Scan for the cell matching the given text and deliver its [X, Y] coordinate at center. 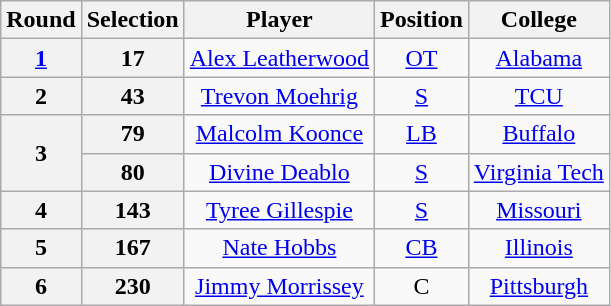
Round [41, 20]
Illinois [538, 248]
Malcolm Koonce [279, 134]
143 [132, 210]
LB [422, 134]
Position [422, 20]
230 [132, 286]
TCU [538, 96]
17 [132, 58]
43 [132, 96]
6 [41, 286]
Nate Hobbs [279, 248]
167 [132, 248]
CB [422, 248]
Jimmy Morrissey [279, 286]
79 [132, 134]
5 [41, 248]
Selection [132, 20]
C [422, 286]
4 [41, 210]
Buffalo [538, 134]
Divine Deablo [279, 172]
Trevon Moehrig [279, 96]
OT [422, 58]
Alex Leatherwood [279, 58]
Tyree Gillespie [279, 210]
3 [41, 153]
1 [41, 58]
Pittsburgh [538, 286]
80 [132, 172]
Virginia Tech [538, 172]
Missouri [538, 210]
Player [279, 20]
2 [41, 96]
College [538, 20]
Alabama [538, 58]
